Determine the [X, Y] coordinate at the center of the cell enclosing the given text.  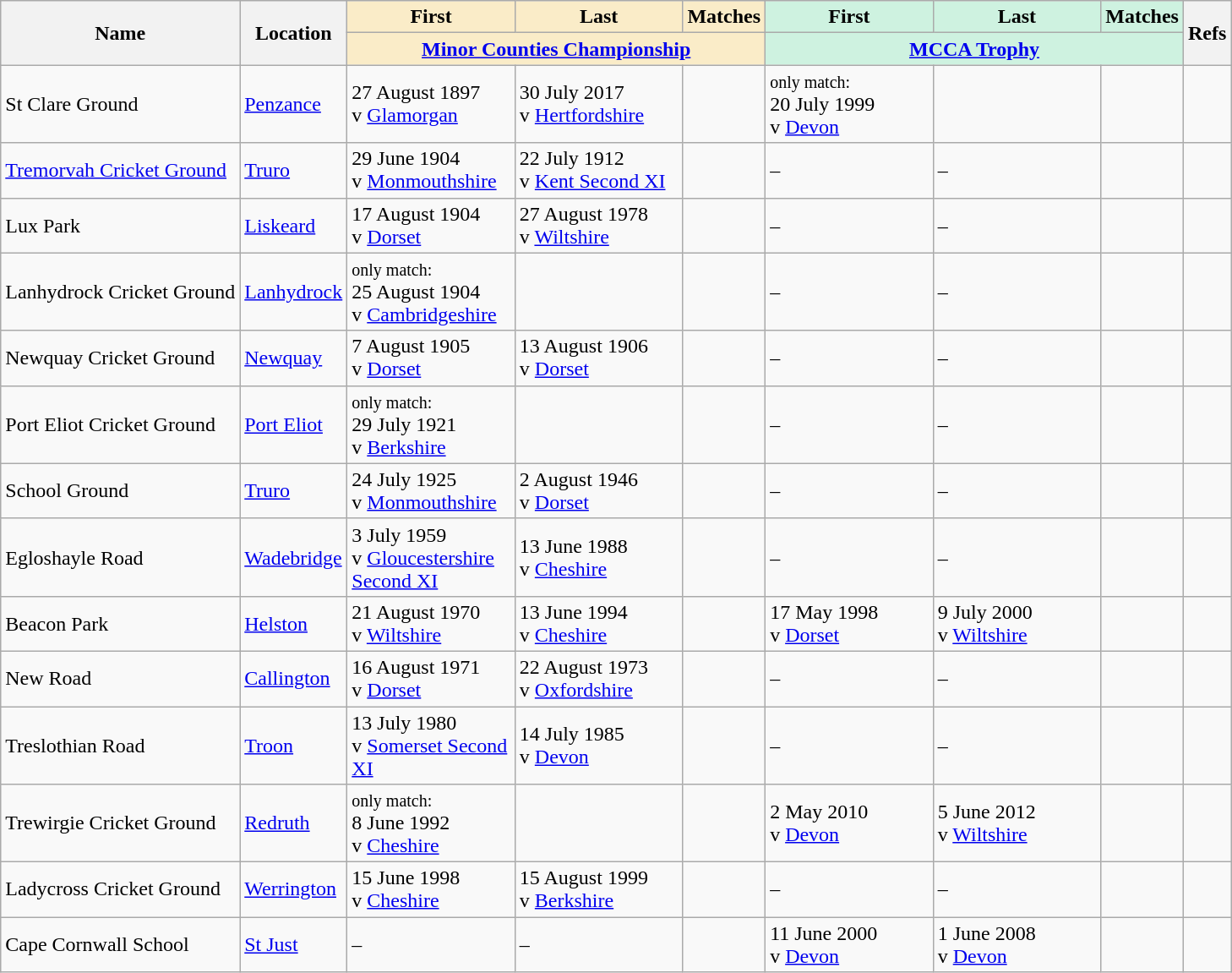
Callington [294, 678]
Lanhydrock [294, 292]
Tremorvah Cricket Ground [120, 171]
15 August 1999v Berkshire [598, 889]
9 July 2000v Wiltshire [1017, 624]
Liskeard [294, 225]
Penzance [294, 104]
Port Eliot [294, 424]
Egloshayle Road [120, 557]
Ladycross Cricket Ground [120, 889]
3 July 1959v Gloucestershire Second XI [431, 557]
1 June 2008v Devon [1017, 945]
Lanhydrock Cricket Ground [120, 292]
22 August 1973v Oxfordshire [598, 678]
St Clare Ground [120, 104]
Wadebridge [294, 557]
Name [120, 33]
17 May 1998v Dorset [850, 624]
24 July 1925v Monmouthshire [431, 490]
Port Eliot Cricket Ground [120, 424]
27 August 1897v Glamorgan [431, 104]
14 July 1985v Devon [598, 746]
13 June 1988v Cheshire [598, 557]
27 August 1978v Wiltshire [598, 225]
Redruth [294, 823]
Beacon Park [120, 624]
5 June 2012v Wiltshire [1017, 823]
11 June 2000v Devon [850, 945]
21 August 1970v Wiltshire [431, 624]
13 June 1994v Cheshire [598, 624]
Location [294, 33]
Cape Cornwall School [120, 945]
17 August 1904v Dorset [431, 225]
only match:29 July 1921v Berkshire [431, 424]
Troon [294, 746]
16 August 1971v Dorset [431, 678]
only match:20 July 1999v Devon [850, 104]
2 May 2010v Devon [850, 823]
30 July 2017v Hertfordshire [598, 104]
13 August 1906v Dorset [598, 358]
22 July 1912v Kent Second XI [598, 171]
29 June 1904v Monmouthshire [431, 171]
only match:8 June 1992v Cheshire [431, 823]
St Just [294, 945]
Newquay [294, 358]
Werrington [294, 889]
Helston [294, 624]
13 July 1980v Somerset Second XI [431, 746]
only match:25 August 1904v Cambridgeshire [431, 292]
Newquay Cricket Ground [120, 358]
Lux Park [120, 225]
School Ground [120, 490]
7 August 1905v Dorset [431, 358]
Trewirgie Cricket Ground [120, 823]
15 June 1998v Cheshire [431, 889]
Treslothian Road [120, 746]
Refs [1207, 33]
Minor Counties Championship [556, 49]
New Road [120, 678]
MCCA Trophy [975, 49]
2 August 1946v Dorset [598, 490]
